For the text-containing cell, return its midpoint in (X, Y) coordinate format. 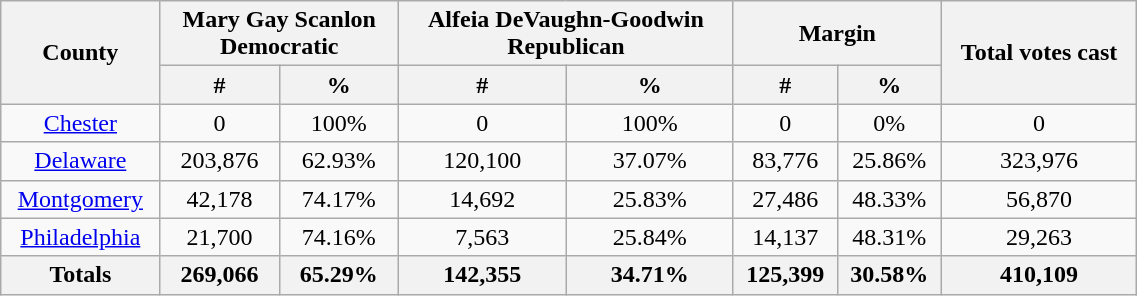
65.29% (338, 275)
Totals (80, 275)
120,100 (482, 161)
14,692 (482, 199)
Montgomery (80, 199)
125,399 (785, 275)
83,776 (785, 161)
48.31% (889, 237)
14,137 (785, 237)
27,486 (785, 199)
Margin (837, 34)
29,263 (1039, 237)
Total votes cast (1039, 52)
0% (889, 123)
County (80, 52)
21,700 (220, 237)
25.86% (889, 161)
Philadelphia (80, 237)
7,563 (482, 237)
142,355 (482, 275)
30.58% (889, 275)
Mary Gay ScanlonDemocratic (280, 34)
37.07% (650, 161)
Alfeia DeVaughn-GoodwinRepublican (566, 34)
25.84% (650, 237)
74.16% (338, 237)
34.71% (650, 275)
42,178 (220, 199)
25.83% (650, 199)
203,876 (220, 161)
Delaware (80, 161)
Chester (80, 123)
48.33% (889, 199)
410,109 (1039, 275)
62.93% (338, 161)
323,976 (1039, 161)
56,870 (1039, 199)
74.17% (338, 199)
269,066 (220, 275)
